Identify which cell holds the provided text, then report its [x, y] central coordinate. 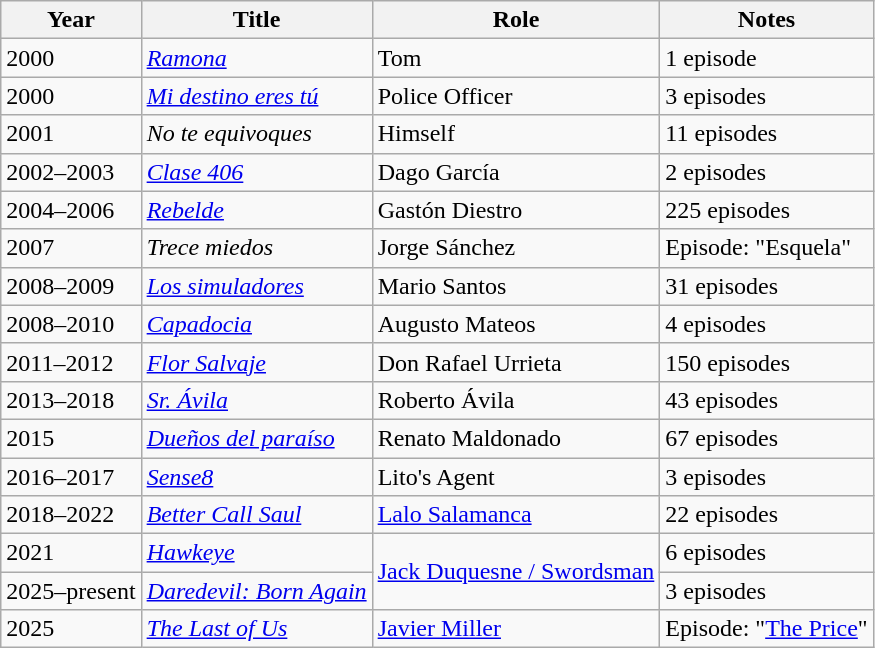
2021 [71, 553]
Police Officer [516, 96]
Javier Miller [516, 629]
Jorge Sánchez [516, 248]
2015 [71, 438]
2025 [71, 629]
2011–2012 [71, 362]
Augusto Mateos [516, 324]
1 episode [766, 58]
Notes [766, 20]
Jack Duquesne / Swordsman [516, 572]
225 episodes [766, 210]
Tom [516, 58]
Lalo Salamanca [516, 515]
Renato Maldonado [516, 438]
Dueños del paraíso [256, 438]
11 episodes [766, 134]
Sense8 [256, 477]
Roberto Ávila [516, 400]
Better Call Saul [256, 515]
2016–2017 [71, 477]
2025–present [71, 591]
Trece miedos [256, 248]
Los simuladores [256, 286]
2004–2006 [71, 210]
2018–2022 [71, 515]
22 episodes [766, 515]
2001 [71, 134]
Title [256, 20]
Mario Santos [516, 286]
Role [516, 20]
4 episodes [766, 324]
6 episodes [766, 553]
Dago García [516, 172]
2 episodes [766, 172]
Year [71, 20]
2013–2018 [71, 400]
No te equivoques [256, 134]
2007 [71, 248]
150 episodes [766, 362]
43 episodes [766, 400]
2002–2003 [71, 172]
Hawkeye [256, 553]
Gastón Diestro [516, 210]
Rebelde [256, 210]
The Last of Us [256, 629]
2008–2009 [71, 286]
Episode: "The Price" [766, 629]
Himself [516, 134]
Lito's Agent [516, 477]
Don Rafael Urrieta [516, 362]
Clase 406 [256, 172]
Episode: "Esquela" [766, 248]
31 episodes [766, 286]
Flor Salvaje [256, 362]
Daredevil: Born Again [256, 591]
Capadocia [256, 324]
Sr. Ávila [256, 400]
Ramona [256, 58]
2008–2010 [71, 324]
Mi destino eres tú [256, 96]
67 episodes [766, 438]
